Return (X, Y) of the center of cell containing provided text 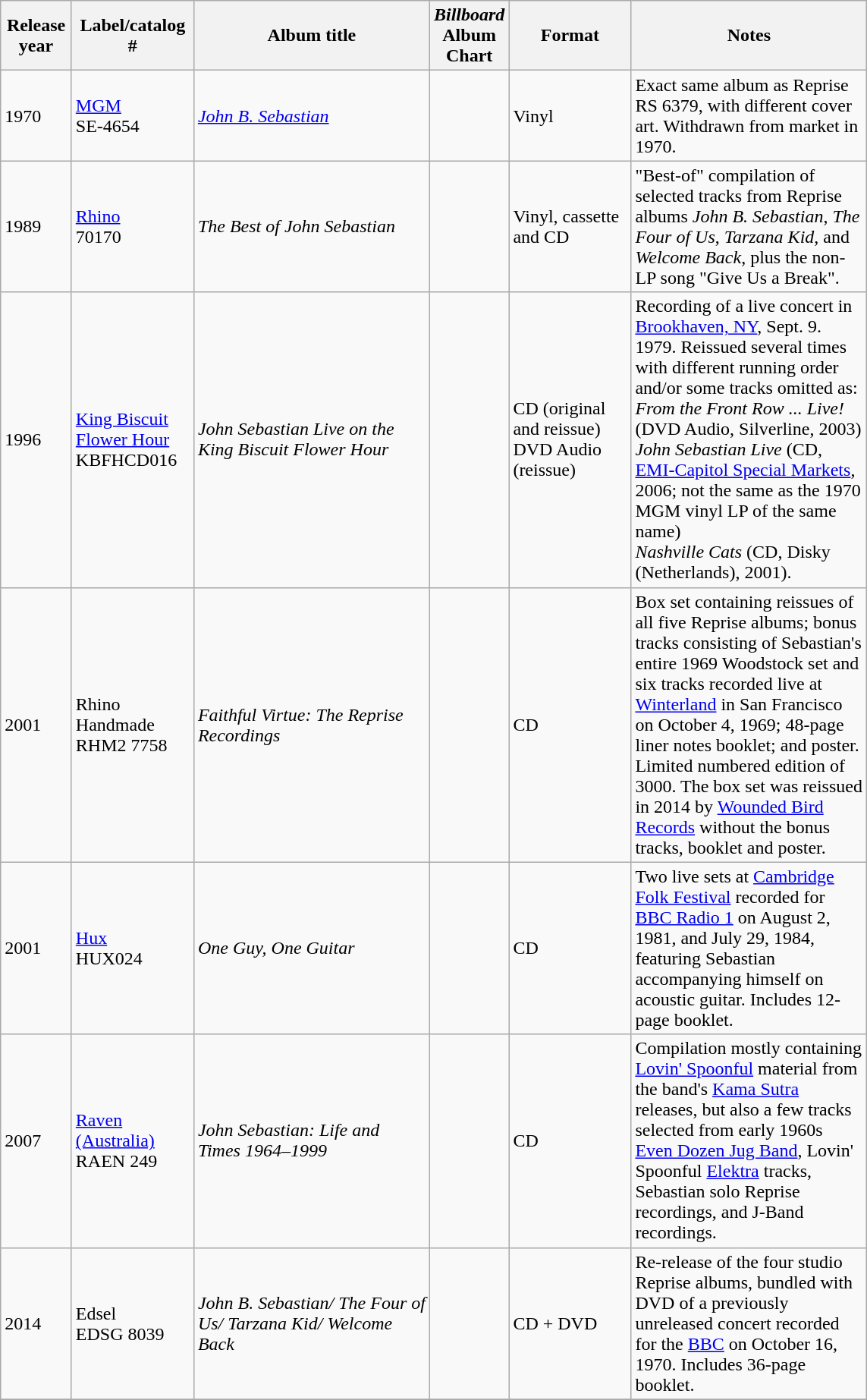
Format (570, 36)
Raven (Australia) RAEN 249 (132, 1141)
MGM SE-4654 (132, 115)
John Sebastian Live on the King Biscuit Flower Hour (311, 440)
Rhino Handmade RHM2 7758 (132, 725)
Rhino 70170 (132, 226)
One Guy, One Guitar (311, 949)
2014 (36, 1323)
1970 (36, 115)
Billboard Album Chart (469, 36)
King Biscuit Flower Hour KBFHCD016 (132, 440)
1996 (36, 440)
Faithful Virtue: The Reprise Recordings (311, 725)
Release year (36, 36)
Vinyl (570, 115)
CD + DVD (570, 1323)
2007 (36, 1141)
1989 (36, 226)
John B. Sebastian/ The Four of Us/ Tarzana Kid/ Welcome Back (311, 1323)
Exact same album as Reprise RS 6379, with different cover art. Withdrawn from market in 1970. (749, 115)
Vinyl, cassette and CD (570, 226)
Hux HUX024 (132, 949)
Label/catalog # (132, 36)
The Best of John Sebastian (311, 226)
CD (original and reissue) DVD Audio (reissue) (570, 440)
John Sebastian: Life and Times 1964–1999 (311, 1141)
Notes (749, 36)
Edsel EDSG 8039 (132, 1323)
Album title (311, 36)
John B. Sebastian (311, 115)
